Capture the cell that displays the provided text and extract its (X, Y) central coordinate. 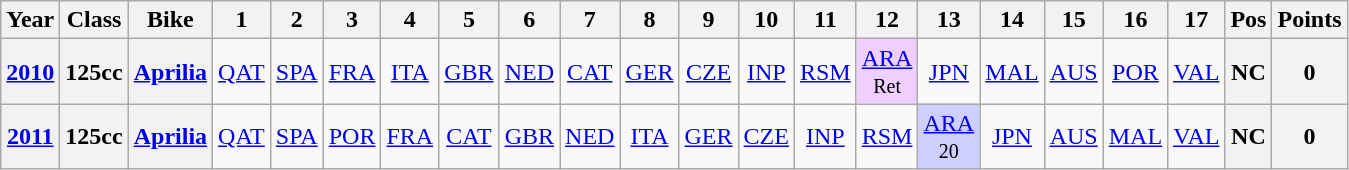
17 (1196, 20)
9 (708, 20)
10 (766, 20)
2011 (30, 136)
7 (590, 20)
3 (352, 20)
14 (1012, 20)
Pos (1248, 20)
13 (949, 20)
2010 (30, 72)
ARA20 (949, 136)
4 (410, 20)
15 (1074, 20)
16 (1135, 20)
12 (887, 20)
ARARet (887, 72)
11 (825, 20)
8 (650, 20)
6 (529, 20)
5 (469, 20)
2 (296, 20)
Points (1310, 20)
Class (94, 20)
Year (30, 20)
1 (242, 20)
Bike (170, 20)
